Provide the (X, Y) coordinate of the cell's center where the given text is located.  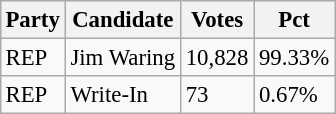
73 (216, 95)
Party (32, 20)
Jim Waring (122, 57)
Write-In (122, 95)
99.33% (294, 57)
0.67% (294, 95)
Votes (216, 20)
Candidate (122, 20)
Pct (294, 20)
10,828 (216, 57)
